Capture the cell that displays the provided text and extract its [x, y] central coordinate. 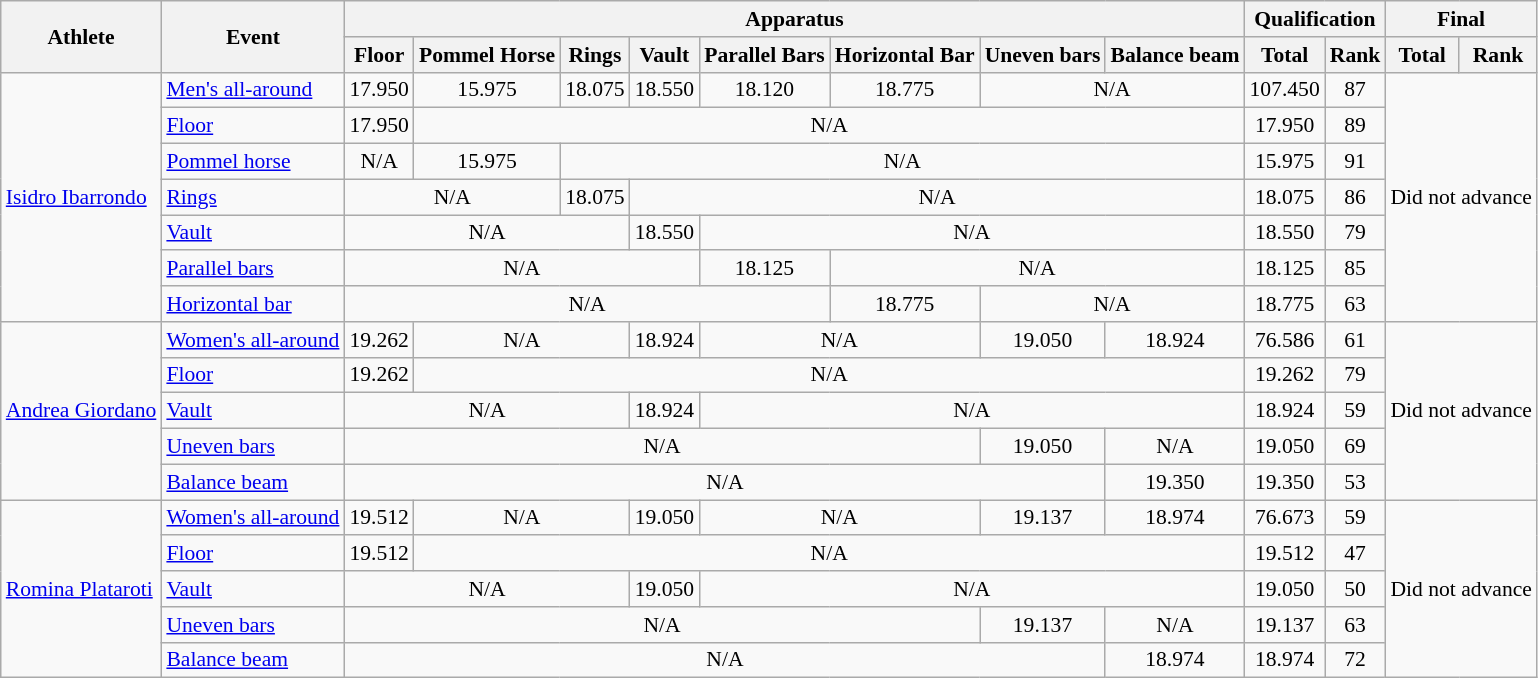
107.450 [1284, 90]
Men's all-around [252, 90]
Horizontal bar [252, 304]
91 [1356, 162]
50 [1356, 589]
18.120 [764, 90]
85 [1356, 269]
Qualification [1314, 19]
69 [1356, 447]
Andrea Giordano [82, 411]
Pommel Horse [487, 55]
86 [1356, 197]
76.586 [1284, 340]
Horizontal Bar [905, 55]
87 [1356, 90]
Apparatus [794, 19]
47 [1356, 554]
Pommel horse [252, 162]
Parallel Bars [764, 55]
53 [1356, 482]
76.673 [1284, 518]
Event [252, 36]
89 [1356, 126]
Romina Plataroti [82, 589]
Parallel bars [252, 269]
Final [1461, 19]
Athlete [82, 36]
Isidro Ibarrondo [82, 196]
72 [1356, 660]
61 [1356, 340]
